Pinpoint the cell where the given text exists, returning its (X, Y) midpoint coordinate. 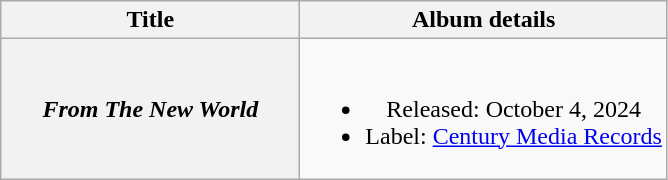
Title (150, 20)
From The New World (150, 109)
Released: October 4, 2024Label: Century Media Records (484, 109)
Album details (484, 20)
